Determine the (x, y) coordinate at the center of the cell enclosing the given text.  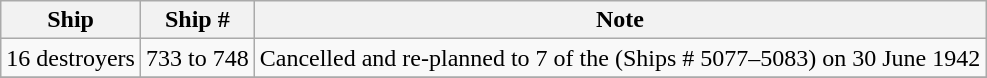
Ship (71, 20)
Ship # (197, 20)
Cancelled and re-planned to 7 of the (Ships # 5077–5083) on 30 June 1942 (620, 58)
16 destroyers (71, 58)
733 to 748 (197, 58)
Note (620, 20)
